For the text-containing cell, return its midpoint in [x, y] coordinate format. 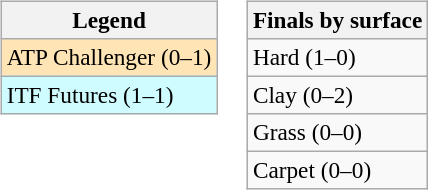
Clay (0–2) [337, 95]
ATP Challenger (0–1) [108, 57]
Legend [108, 20]
Grass (0–0) [337, 133]
ITF Futures (1–1) [108, 95]
Carpet (0–0) [337, 171]
Finals by surface [337, 20]
Hard (1–0) [337, 57]
